Locate the cell with the specified text and output its (X, Y) center coordinate. 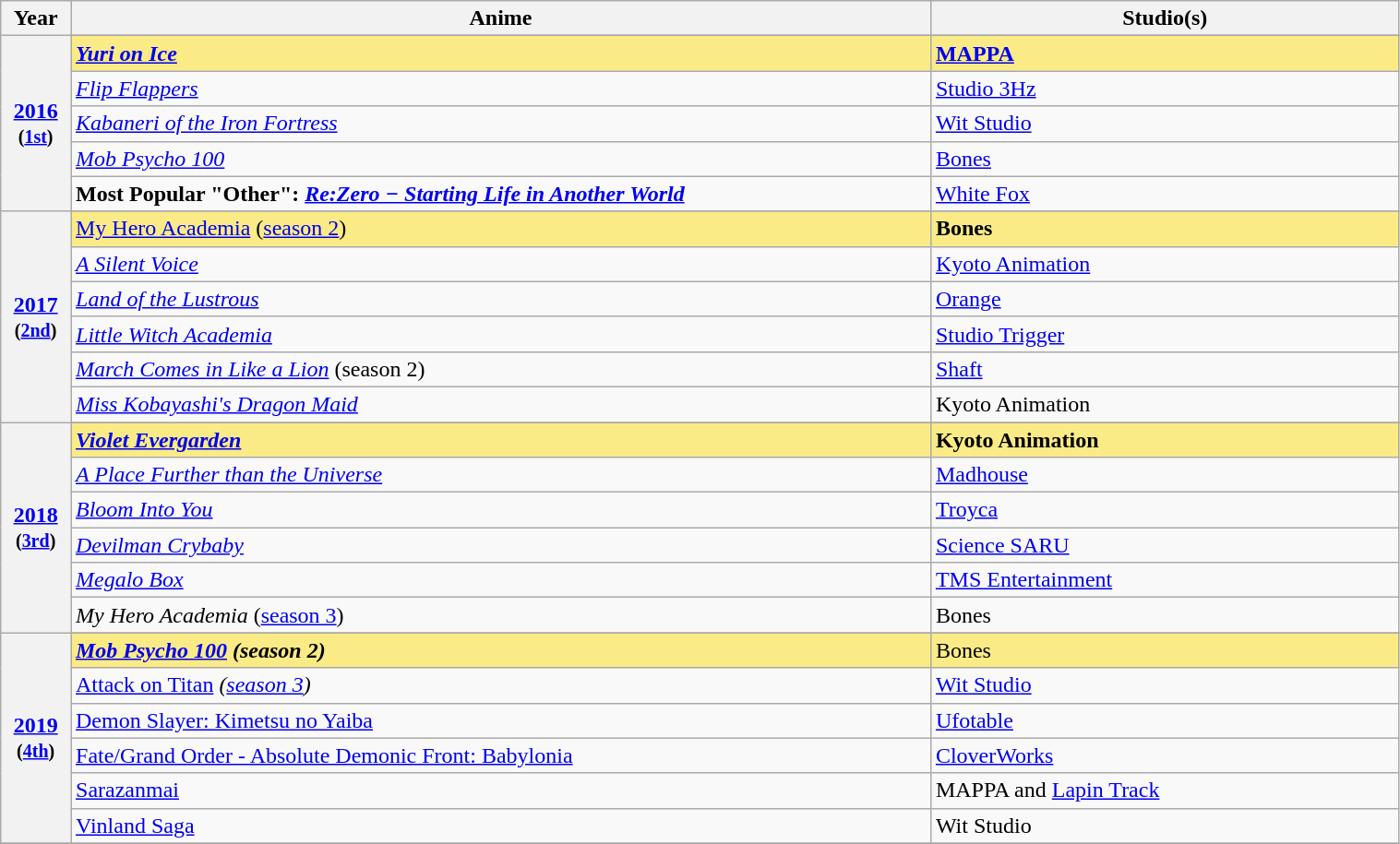
Yuri on Ice (500, 53)
A Place Further than the Universe (500, 475)
Bloom Into You (500, 510)
Megalo Box (500, 580)
2018(3rd) (36, 528)
Orange (1165, 299)
MAPPA (1165, 53)
2017(2nd) (36, 316)
Studio(s) (1165, 18)
Mob Psycho 100 (season 2) (500, 650)
Fate/Grand Order - Absolute Demonic Front: Babylonia (500, 755)
Miss Kobayashi's Dragon Maid (500, 404)
Vinland Saga (500, 826)
Ufotable (1165, 720)
Flip Flappers (500, 89)
CloverWorks (1165, 755)
Studio 3Hz (1165, 89)
Land of the Lustrous (500, 299)
Kabaneri of the Iron Fortress (500, 124)
Devilman Crybaby (500, 545)
A Silent Voice (500, 264)
Science SARU (1165, 545)
Little Witch Academia (500, 334)
Studio Trigger (1165, 334)
My Hero Academia (season 2) (500, 229)
Demon Slayer: Kimetsu no Yaiba (500, 720)
Troyca (1165, 510)
Anime (500, 18)
2016(1st) (36, 124)
Violet Evergarden (500, 440)
March Comes in Like a Lion (season 2) (500, 369)
Sarazanmai (500, 791)
Attack on Titan (season 3) (500, 685)
Mob Psycho 100 (500, 159)
White Fox (1165, 194)
My Hero Academia (season 3) (500, 615)
MAPPA and Lapin Track (1165, 791)
Year (36, 18)
Shaft (1165, 369)
Madhouse (1165, 475)
2019(4th) (36, 738)
Most Popular "Other": Re:Zero − Starting Life in Another World (500, 194)
TMS Entertainment (1165, 580)
